Capture the cell that displays the provided text and extract its (X, Y) central coordinate. 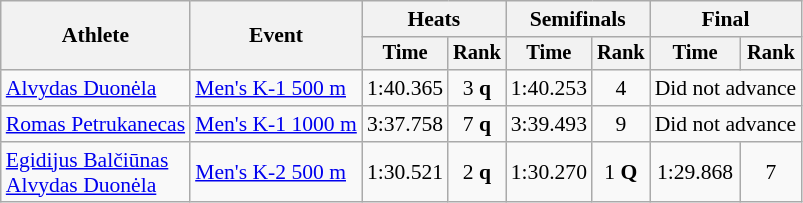
4 (621, 88)
Egidijus BalčiūnasAlvydas Duonėla (96, 172)
Men's K-1 1000 m (276, 124)
Final (726, 19)
1:30.521 (405, 172)
Heats (434, 19)
3:39.493 (549, 124)
1:30.270 (549, 172)
7 q (477, 124)
Athlete (96, 36)
Romas Petrukanecas (96, 124)
Men's K-2 500 m (276, 172)
Event (276, 36)
Semifinals (578, 19)
Alvydas Duonėla (96, 88)
3:37.758 (405, 124)
Men's K-1 500 m (276, 88)
3 q (477, 88)
2 q (477, 172)
1:40.253 (549, 88)
7 (772, 172)
9 (621, 124)
1:29.868 (696, 172)
1 Q (621, 172)
1:40.365 (405, 88)
